Detect which cell encompasses the target text, then output its (X, Y) center coordinate. 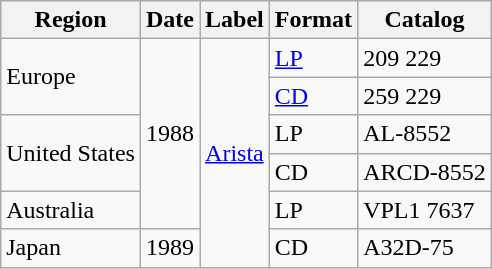
1988 (170, 134)
209 229 (425, 58)
Europe (71, 77)
Region (71, 20)
Australia (71, 210)
VPL1 7637 (425, 210)
A32D-75 (425, 248)
ARCD-8552 (425, 172)
Catalog (425, 20)
Label (235, 20)
Arista (235, 153)
AL-8552 (425, 134)
259 229 (425, 96)
United States (71, 153)
1989 (170, 248)
Format (313, 20)
Japan (71, 248)
Date (170, 20)
